Output the [x, y] coordinate of the center of the cell containing the given text.  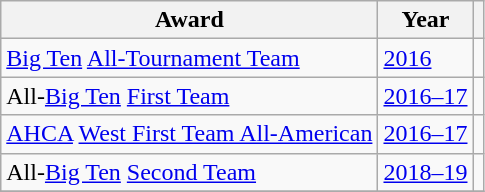
Big Ten All-Tournament Team [190, 58]
2016 [426, 58]
All-Big Ten First Team [190, 96]
Award [190, 20]
Year [426, 20]
2018–19 [426, 172]
All-Big Ten Second Team [190, 172]
AHCA West First Team All-American [190, 134]
